Return (x, y) of the center of cell containing provided text 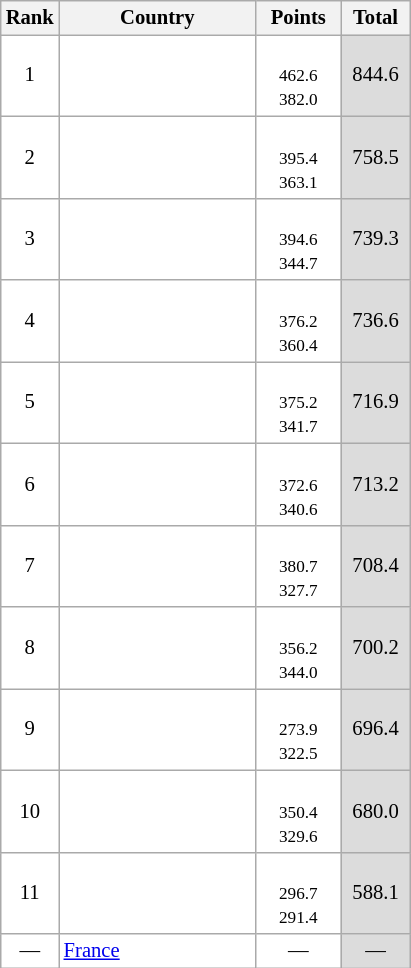
758.5 (376, 157)
395.4363.1 (298, 157)
844.6 (376, 75)
1 (30, 75)
380.7327.7 (298, 566)
713.2 (376, 484)
3 (30, 239)
356.2344.0 (298, 647)
376.2360.4 (298, 321)
680.0 (376, 811)
716.9 (376, 402)
273.9322.5 (298, 729)
372.6340.6 (298, 484)
7 (30, 566)
France (158, 951)
696.4 (376, 729)
700.2 (376, 647)
6 (30, 484)
739.3 (376, 239)
11 (30, 893)
4 (30, 321)
296.7291.4 (298, 893)
2 (30, 157)
5 (30, 402)
350.4329.6 (298, 811)
8 (30, 647)
708.4 (376, 566)
375.2341.7 (298, 402)
588.1 (376, 893)
Rank (30, 17)
Country (158, 17)
Total (376, 17)
462.6382.0 (298, 75)
736.6 (376, 321)
394.6344.7 (298, 239)
9 (30, 729)
10 (30, 811)
Points (298, 17)
